Capture the cell that displays the provided text and extract its [X, Y] central coordinate. 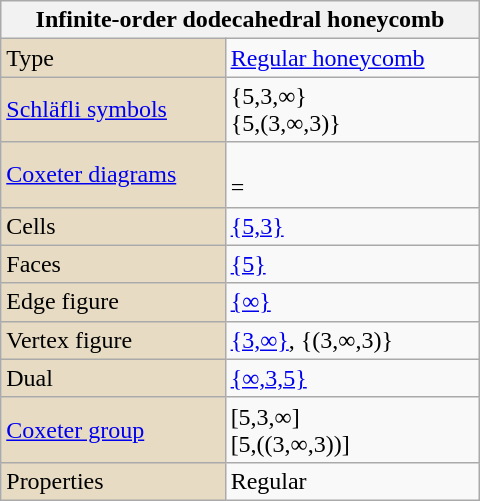
Vertex figure [113, 340]
Infinite-order dodecahedral honeycomb [240, 20]
{5,3} [352, 226]
Coxeter group [113, 430]
Cells [113, 226]
Faces [113, 264]
Schläfli symbols [113, 110]
{∞,3,5} [352, 378]
Dual [113, 378]
Regular honeycomb [352, 58]
{5,3,∞}{5,(3,∞,3)} [352, 110]
Properties [113, 481]
Regular [352, 481]
Coxeter diagrams [113, 174]
= [352, 174]
[5,3,∞][5,((3,∞,3))] [352, 430]
{∞} [352, 302]
Edge figure [113, 302]
{5} [352, 264]
Type [113, 58]
{3,∞}, {(3,∞,3)} [352, 340]
